Return the (X, Y) coordinate for the center point of the cell that contains the specified text.  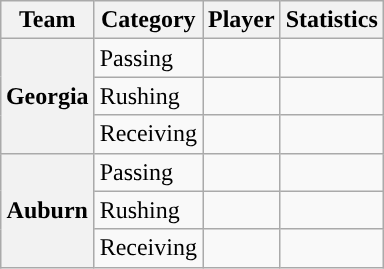
Georgia (47, 96)
Statistics (332, 20)
Category (148, 20)
Player (241, 20)
Auburn (47, 210)
Team (47, 20)
